From the cell containing the given text, extract its center point as [X, Y] coordinate. 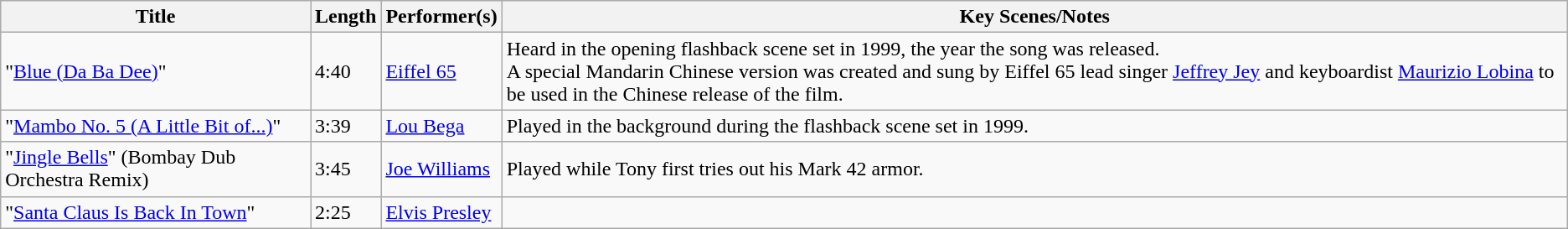
Key Scenes/Notes [1034, 17]
Length [345, 17]
"Santa Claus Is Back In Town" [156, 212]
Title [156, 17]
Played while Tony first tries out his Mark 42 armor. [1034, 169]
Joe Williams [441, 169]
3:39 [345, 126]
Played in the background during the flashback scene set in 1999. [1034, 126]
Performer(s) [441, 17]
Eiffel 65 [441, 71]
3:45 [345, 169]
Lou Bega [441, 126]
Elvis Presley [441, 212]
"Blue (Da Ba Dee)" [156, 71]
4:40 [345, 71]
2:25 [345, 212]
"Jingle Bells" (Bombay Dub Orchestra Remix) [156, 169]
"Mambo No. 5 (A Little Bit of...)" [156, 126]
